Provide the [X, Y] coordinate of the cell's center where the given text is located.  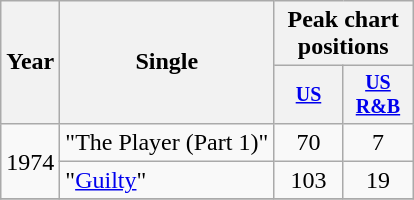
103 [308, 180]
"Guilty" [167, 180]
Year [30, 62]
Peak chart positions [344, 34]
19 [378, 180]
"The Player (Part 1)" [167, 142]
1974 [30, 161]
7 [378, 142]
70 [308, 142]
USR&B [378, 94]
US [308, 94]
Single [167, 62]
